Pinpoint the cell where the given text exists, returning its [X, Y] midpoint coordinate. 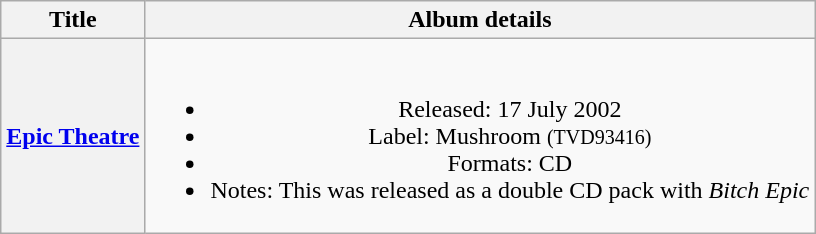
Album details [480, 20]
Title [73, 20]
Released: 17 July 2002Label: Mushroom (TVD93416)Formats: CDNotes: This was released as a double CD pack with Bitch Epic [480, 136]
Epic Theatre [73, 136]
